Return [x, y] of the center of cell containing provided text 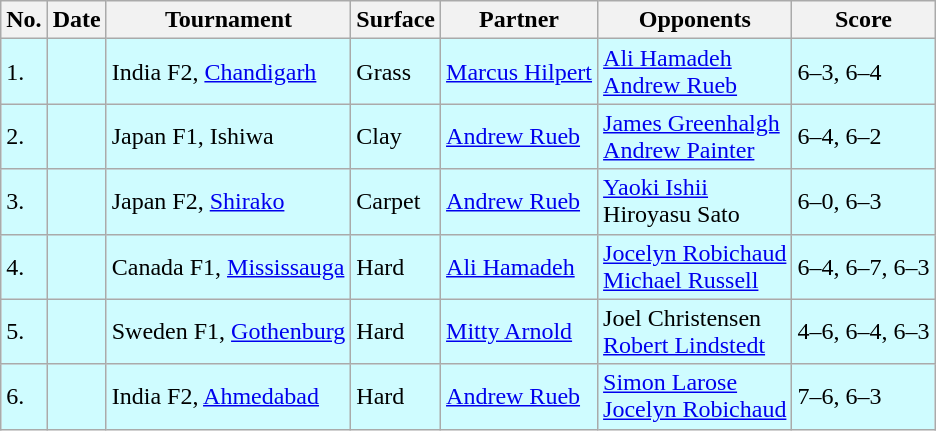
Canada F1, Mississauga [228, 266]
Date [76, 20]
Sweden F1, Gothenburg [228, 332]
India F2, Chandigarh [228, 72]
6–3, 6–4 [864, 72]
Opponents [695, 20]
7–6, 6–3 [864, 396]
Yaoki Ishii Hiroyasu Sato [695, 202]
Mitty Arnold [520, 332]
6. [24, 396]
Carpet [396, 202]
4–6, 6–4, 6–3 [864, 332]
Clay [396, 136]
6–0, 6–3 [864, 202]
Joel Christensen Robert Lindstedt [695, 332]
Partner [520, 20]
Jocelyn Robichaud Michael Russell [695, 266]
Marcus Hilpert [520, 72]
Ali Hamadeh Andrew Rueb [695, 72]
Japan F2, Shirako [228, 202]
No. [24, 20]
3. [24, 202]
4. [24, 266]
6–4, 6–7, 6–3 [864, 266]
2. [24, 136]
5. [24, 332]
Japan F1, Ishiwa [228, 136]
1. [24, 72]
Surface [396, 20]
India F2, Ahmedabad [228, 396]
Simon Larose Jocelyn Robichaud [695, 396]
Ali Hamadeh [520, 266]
James Greenhalgh Andrew Painter [695, 136]
Score [864, 20]
Grass [396, 72]
6–4, 6–2 [864, 136]
Tournament [228, 20]
